Locate the cell with the specified text and output its (x, y) center coordinate. 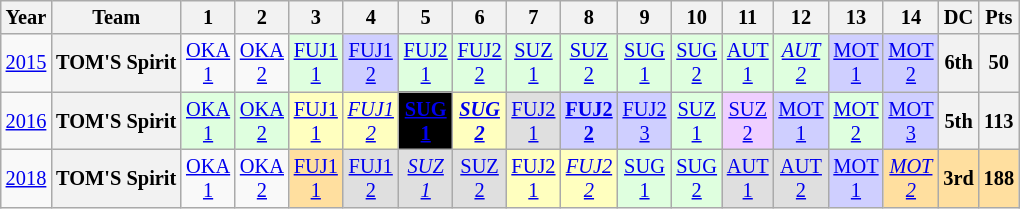
113 (999, 121)
8 (588, 17)
MOT3 (910, 121)
2015 (26, 63)
10 (696, 17)
188 (999, 178)
Pts (999, 17)
6th (958, 63)
6 (480, 17)
14 (910, 17)
DC (958, 17)
9 (645, 17)
FUJ23 (645, 121)
5 (426, 17)
1 (208, 17)
4 (371, 17)
50 (999, 63)
Team (116, 17)
5th (958, 121)
11 (748, 17)
2 (262, 17)
3 (316, 17)
2016 (26, 121)
Year (26, 17)
12 (800, 17)
3rd (958, 178)
2018 (26, 178)
13 (856, 17)
7 (533, 17)
